Scan for the cell matching the given text and deliver its (X, Y) coordinate at center. 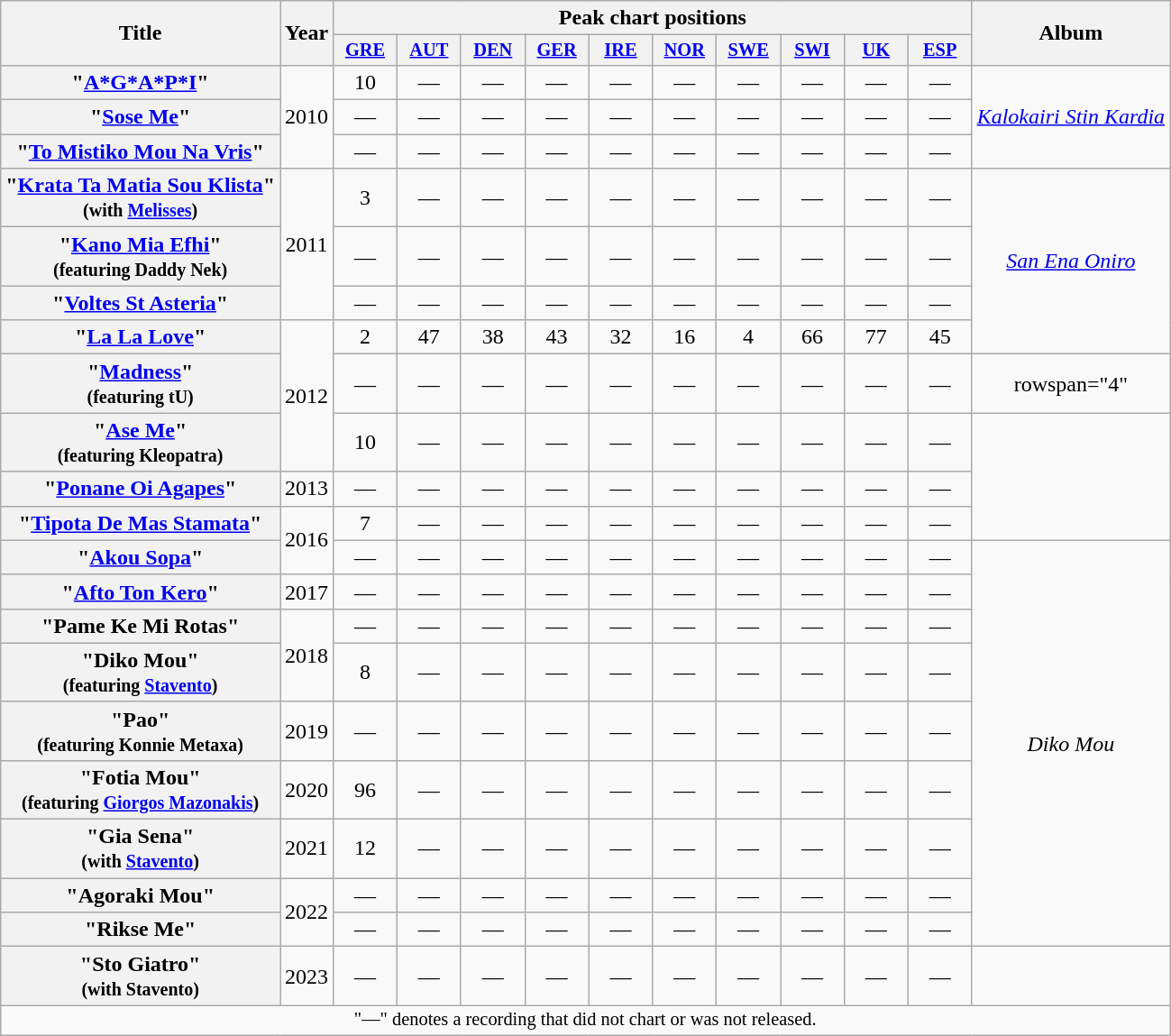
"Afto Ton Kero" (141, 591)
2020 (306, 790)
96 (366, 790)
77 (876, 337)
"Ponane Oi Agapes" (141, 489)
2023 (306, 976)
"Sose Me" (141, 117)
"—" denotes a recording that did not chart or was not released. (586, 1021)
SWI (813, 50)
2018 (306, 655)
"Voltes St Asteria" (141, 303)
47 (429, 337)
4 (748, 337)
"Ase Me"(featuring Kleopatra) (141, 442)
"Sto Giatro"(with Stavento) (141, 976)
"Krata Ta Matia Sou Klista"(with Melisses) (141, 198)
Peak chart positions (653, 18)
"Tipota De Mas Stamata" (141, 523)
2010 (306, 116)
"Fotia Mou"(featuring Giorgos Mazonakis) (141, 790)
2019 (306, 730)
32 (620, 337)
2011 (306, 244)
43 (557, 337)
"La La Love" (141, 337)
"Madness"(featuring tU) (141, 384)
"A*G*A*P*I" (141, 82)
Kalokairi Stin Kardia (1071, 116)
66 (813, 337)
Year (306, 33)
"Agoraki Mou" (141, 895)
SWE (748, 50)
"Akou Sopa" (141, 557)
2013 (306, 489)
"Rikse Me" (141, 930)
2022 (306, 912)
8 (366, 673)
7 (366, 523)
"Kano Mia Efhi"(featuring Daddy Nek) (141, 256)
"Pao"(featuring Konnie Metaxa) (141, 730)
2 (366, 337)
DEN (492, 50)
Diko Mou (1071, 743)
"Diko Mou"(featuring Stavento) (141, 673)
2016 (306, 540)
AUT (429, 50)
2012 (306, 396)
GER (557, 50)
16 (685, 337)
3 (366, 198)
2021 (306, 849)
San Ena Oniro (1071, 261)
Album (1071, 33)
IRE (620, 50)
rowspan="4" (1071, 384)
Title (141, 33)
ESP (939, 50)
2017 (306, 591)
UK (876, 50)
NOR (685, 50)
"Gia Sena"(with Stavento) (141, 849)
12 (366, 849)
38 (492, 337)
"Pame Ke Mi Rotas" (141, 626)
45 (939, 337)
GRE (366, 50)
"To Mistiko Mou Na Vris" (141, 151)
